Output the [X, Y] coordinate of the center of the cell containing the given text.  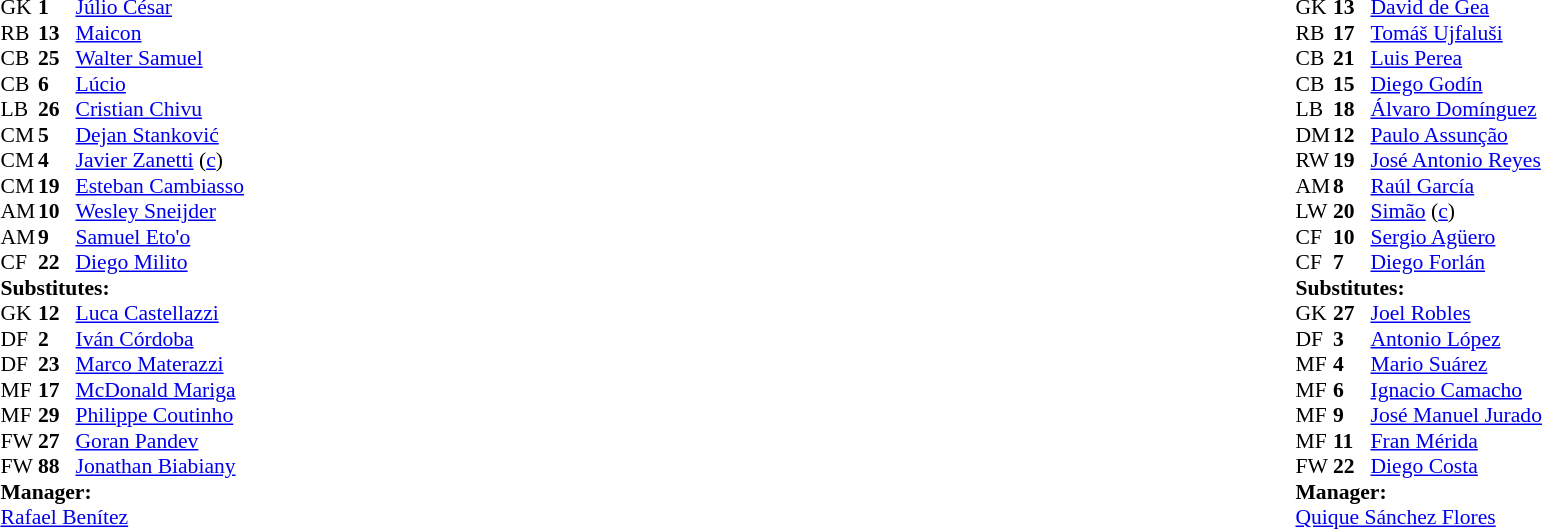
Cristian Chivu [160, 109]
Mario Suárez [1456, 365]
Luca Castellazzi [160, 313]
26 [57, 109]
Walter Samuel [160, 59]
Paulo Assunção [1456, 135]
Esteban Cambiasso [160, 186]
Álvaro Domínguez [1456, 109]
8 [1352, 186]
5 [57, 135]
7 [1352, 263]
Jonathan Biabiany [160, 467]
Lúcio [160, 84]
Philippe Coutinho [160, 415]
11 [1352, 441]
Maicon [160, 33]
13 [57, 33]
Marco Materazzi [160, 365]
3 [1352, 339]
Ignacio Camacho [1456, 390]
88 [57, 467]
Diego Godín [1456, 84]
José Antonio Reyes [1456, 161]
Diego Forlán [1456, 263]
Tomáš Ujfaluši [1456, 33]
Dejan Stanković [160, 135]
Wesley Sneijder [160, 211]
23 [57, 365]
Javier Zanetti (c) [160, 161]
29 [57, 415]
McDonald Mariga [160, 390]
Fran Mérida [1456, 441]
Goran Pandev [160, 441]
RW [1314, 161]
Simão (c) [1456, 211]
DM [1314, 135]
25 [57, 59]
18 [1352, 109]
Antonio López [1456, 339]
Sergio Agüero [1456, 237]
20 [1352, 211]
15 [1352, 84]
2 [57, 339]
21 [1352, 59]
Luis Perea [1456, 59]
Iván Córdoba [160, 339]
José Manuel Jurado [1456, 415]
Joel Robles [1456, 313]
LW [1314, 211]
Raúl García [1456, 186]
Diego Milito [160, 263]
Samuel Eto'o [160, 237]
Diego Costa [1456, 467]
